Provide the [x, y] coordinate of the cell's center where the given text is located.  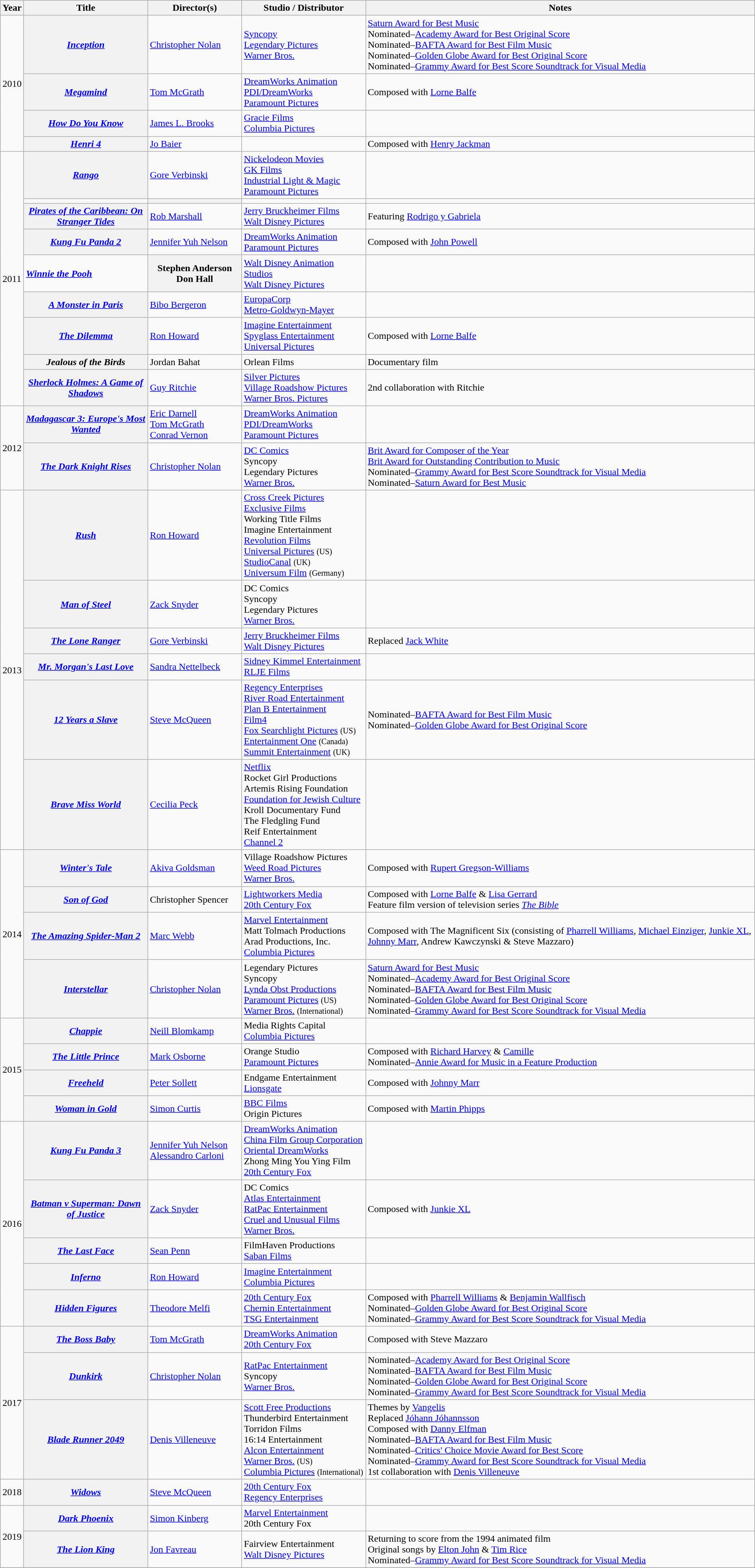
2018 [12, 1492]
2017 [12, 1403]
SyncopyLegendary PicturesWarner Bros. [303, 45]
Rush [86, 535]
Title [86, 8]
The Little Prince [86, 1057]
Composed with Rupert Gregson-Williams [560, 868]
Akiva Goldsman [195, 868]
Jennifer Yuh NelsonAlessandro Carloni [195, 1151]
Man of Steel [86, 604]
Winter's Tale [86, 868]
Composed with Richard Harvey & CamilleNominated–Annie Award for Music in a Feature Production [560, 1057]
Stephen AndersonDon Hall [195, 273]
Rango [86, 175]
Regency EnterprisesRiver Road EntertainmentPlan B EntertainmentFilm4Fox Searchlight Pictures (US)Entertainment One (Canada)Summit Entertainment (UK) [303, 719]
Sandra Nettelbeck [195, 667]
Fairview EntertainmentWalt Disney Pictures [303, 1549]
Studio / Distributor [303, 8]
Orlean Films [303, 362]
FilmHaven ProductionsSaban Films [303, 1251]
Composed with Lorne Balfe & Lisa GerrardFeature film version of television series The Bible [560, 899]
Notes [560, 8]
Sean Penn [195, 1251]
Henri 4 [86, 144]
Nominated–BAFTA Award for Best Film MusicNominated–Golden Globe Award for Best Original Score [560, 719]
2013 [12, 670]
2016 [12, 1224]
Village Roadshow PicturesWeed Road PicturesWarner Bros. [303, 868]
2015 [12, 1069]
Replaced Jack White [560, 641]
Composed with The Magnificent Six (consisting of Pharrell Williams, Michael Einziger, Junkie XL, Johnny Marr, Andrew Kawczynski & Steve Mazzaro) [560, 936]
2010 [12, 84]
The Lone Ranger [86, 641]
The Boss Baby [86, 1339]
Composed with Johnny Marr [560, 1082]
Jealous of the Birds [86, 362]
Inception [86, 45]
BBC FilmsOrigin Pictures [303, 1109]
Nickelodeon MoviesGK FilmsIndustrial Light & MagicParamount Pictures [303, 175]
Rob Marshall [195, 216]
Kung Fu Panda 2 [86, 242]
Megamind [86, 92]
20th Century FoxChernin EntertainmentTSG Entertainment [303, 1308]
EuropaCorpMetro-Goldwyn-Mayer [303, 304]
Imagine EntertainmentColumbia Pictures [303, 1277]
Neill Blomkamp [195, 1030]
Composed with John Powell [560, 242]
DC ComicsAtlas EntertainmentRatPac EntertainmentCruel and Unusual FilmsWarner Bros. [303, 1209]
Denis Villeneuve [195, 1439]
Director(s) [195, 8]
Gracie FilmsColumbia Pictures [303, 123]
Mark Osborne [195, 1057]
Sidney Kimmel EntertainmentRLJE Films [303, 667]
Mr. Morgan's Last Love [86, 667]
Walt Disney Animation StudiosWalt Disney Pictures [303, 273]
Bibo Bergeron [195, 304]
Dunkirk [86, 1376]
The Dilemma [86, 336]
How Do You Know [86, 123]
DreamWorks AnimationParamount Pictures [303, 242]
2019 [12, 1536]
DreamWorks Animation20th Century Fox [303, 1339]
Interstellar [86, 989]
Theodore Melfi [195, 1308]
Composed with Junkie XL [560, 1209]
Legendary PicturesSyncopyLynda Obst ProductionsParamount Pictures (US)Warner Bros. (International) [303, 989]
Silver PicturesVillage Roadshow PicturesWarner Bros. Pictures [303, 388]
Cecilia Peck [195, 804]
Woman in Gold [86, 1109]
Lightworkers Media20th Century Fox [303, 899]
Marvel Entertainment20th Century Fox [303, 1518]
Media Rights CapitalColumbia Pictures [303, 1030]
DreamWorks AnimationChina Film Group CorporationOriental DreamWorksZhong Ming You Ying Film20th Century Fox [303, 1151]
Blade Runner 2049 [86, 1439]
Dark Phoenix [86, 1518]
Guy Ritchie [195, 388]
Peter Sollett [195, 1082]
Jennifer Yuh Nelson [195, 242]
Simon Curtis [195, 1109]
2014 [12, 934]
2nd collaboration with Ritchie [560, 388]
Marc Webb [195, 936]
Imagine EntertainmentSpyglass EntertainmentUniversal Pictures [303, 336]
Year [12, 8]
Inferno [86, 1277]
Hidden Figures [86, 1308]
Endgame EntertainmentLionsgate [303, 1082]
Marvel EntertainmentMatt Tolmach ProductionsArad Productions, Inc.Columbia Pictures [303, 936]
Winnie the Pooh [86, 273]
The Amazing Spider-Man 2 [86, 936]
12 Years a Slave [86, 719]
Batman v Superman: Dawn of Justice [86, 1209]
20th Century FoxRegency Enterprises [303, 1492]
Freeheld [86, 1082]
2012 [12, 448]
The Last Face [86, 1251]
Composed with Henry Jackman [560, 144]
Sherlock Holmes: A Game of Shadows [86, 388]
Eric DarnellTom McGrathConrad Vernon [195, 424]
Scott Free ProductionsThunderbird EntertainmentTorridon Films16:14 EntertainmentAlcon EntertainmentWarner Bros. (US)Columbia Pictures (International) [303, 1439]
James L. Brooks [195, 123]
The Lion King [86, 1549]
Composed with Martin Phipps [560, 1109]
A Monster in Paris [86, 304]
Jordan Bahat [195, 362]
Brave Miss World [86, 804]
Pirates of the Caribbean: On Stranger Tides [86, 216]
2011 [12, 279]
Jo Baier [195, 144]
The Dark Knight Rises [86, 467]
Kung Fu Panda 3 [86, 1151]
Chappie [86, 1030]
Madagascar 3: Europe's Most Wanted [86, 424]
Composed with Steve Mazzaro [560, 1339]
Son of God [86, 899]
Documentary film [560, 362]
Christopher Spencer [195, 899]
Featuring Rodrigo y Gabriela [560, 216]
Simon Kinberg [195, 1518]
Widows [86, 1492]
RatPac EntertainmentSyncopyWarner Bros. [303, 1376]
Orange StudioParamount Pictures [303, 1057]
Jon Favreau [195, 1549]
